Identify which cell holds the provided text, then report its [X, Y] central coordinate. 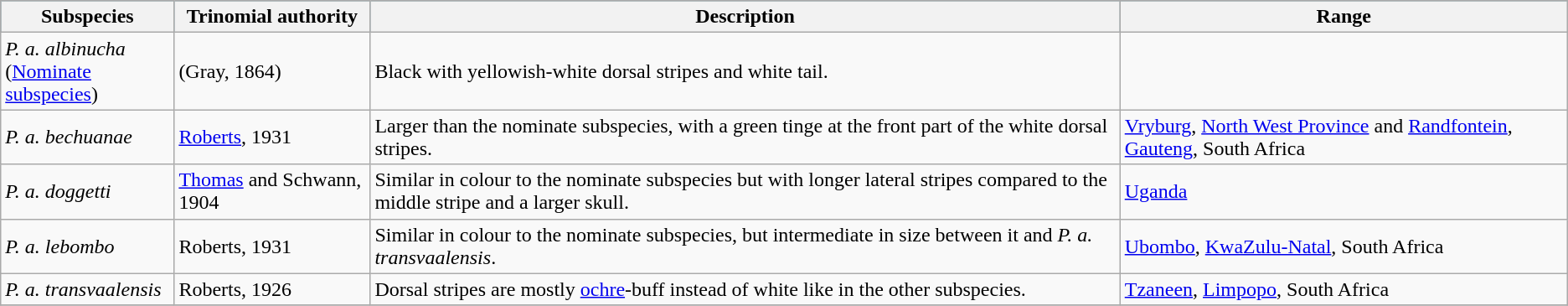
P. a. bechuanae [87, 137]
Thomas and Schwann, 1904 [272, 191]
Similar in colour to the nominate subspecies, but intermediate in size between it and P. a. transvaalensis. [745, 246]
Range [1344, 17]
P. a. lebombo [87, 246]
Larger than the nominate subspecies, with a green tinge at the front part of the white dorsal stripes. [745, 137]
Subspecies [87, 17]
Similar in colour to the nominate subspecies but with longer lateral stripes compared to the middle stripe and a larger skull. [745, 191]
P. a. doggetti [87, 191]
(Gray, 1864) [272, 71]
P. a. albinucha(Nominate subspecies) [87, 71]
Vryburg, North West Province and Randfontein, Gauteng, South Africa [1344, 137]
P. a. transvaalensis [87, 289]
Tzaneen, Limpopo, South Africa [1344, 289]
Description [745, 17]
Uganda [1344, 191]
Ubombo, KwaZulu-Natal, South Africa [1344, 246]
Roberts, 1926 [272, 289]
Dorsal stripes are mostly ochre-buff instead of white like in the other subspecies. [745, 289]
Black with yellowish-white dorsal stripes and white tail. [745, 71]
Trinomial authority [272, 17]
